Determine the (x, y) coordinate at the center of the cell enclosing the given text.  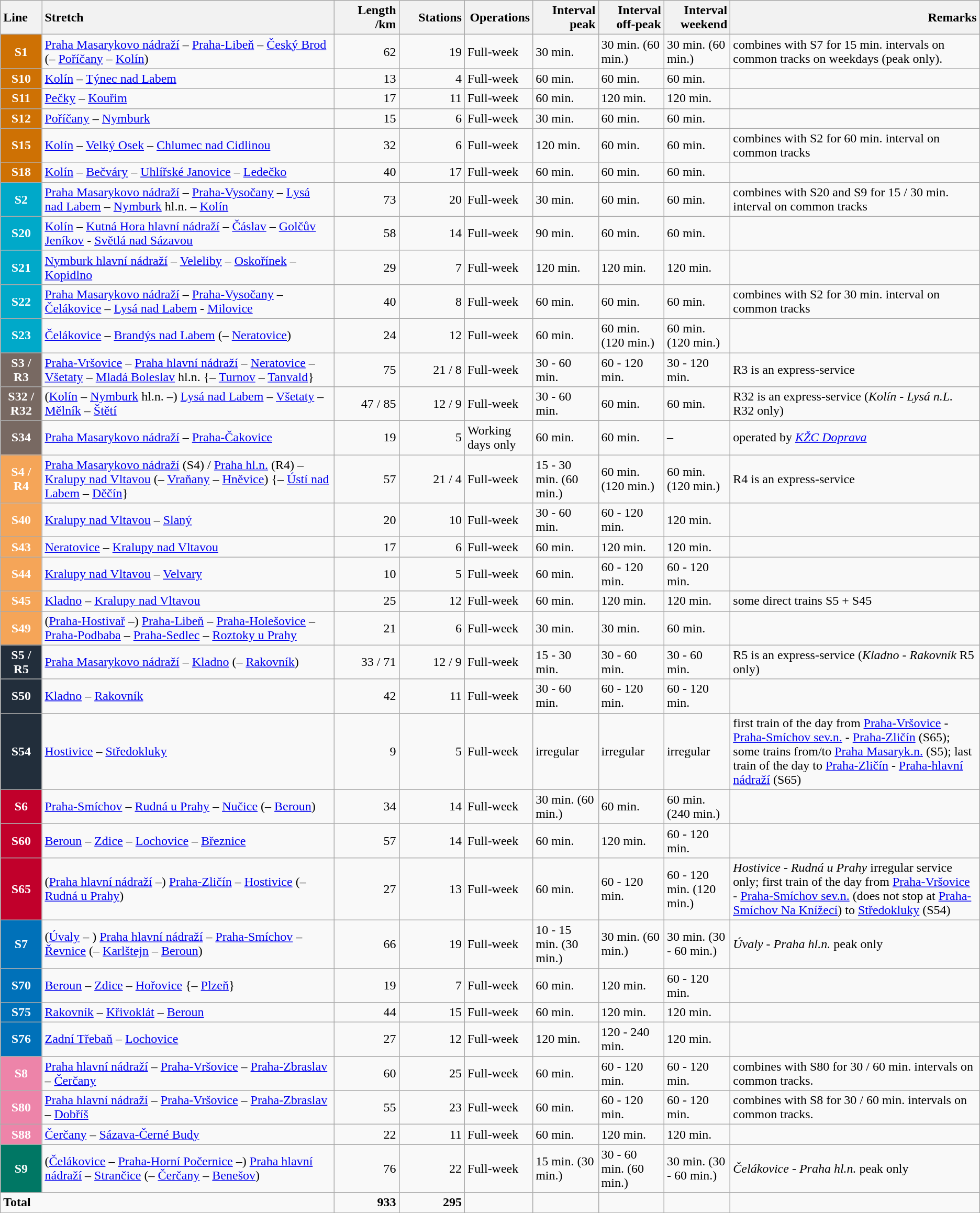
Praha-Smíchov – Rudná u Prahy – Nučice (– Beroun) (188, 806)
Praha Masarykovo nádraží (S4) / Praha hl.n. (R4) – Kralupy nad Vltavou (– Vraňany – Hněvice) {– Ústí nad Labem – Děčín} (188, 479)
S21 (21, 267)
60 (366, 1073)
10 - 15 min. (30 min.) (565, 944)
S88 (21, 1134)
Čelákovice - Praha hl.n. peak only (855, 1169)
Operations (498, 18)
933 (366, 1203)
S20 (21, 233)
Kolín – Velký Osek – Chlumec nad Cidlinou (188, 146)
S4 / R4 (21, 479)
R5 is an express-service (Kladno - Rakovník R5 only) (855, 662)
S80 (21, 1108)
S54 (21, 751)
44 (366, 1012)
Pečky – Kouřim (188, 98)
(Praha-Hostivař –) Praha-Libeň – Praha-Holešovice – Praha-Podbaba – Praha-Sedlec – Roztoky u Prahy (188, 628)
combines with S8 for 30 / 60 min. intervals on common tracks. (855, 1108)
S76 (21, 1040)
Interval peak (565, 18)
S22 (21, 302)
Hostivice – Středokluky (188, 751)
76 (366, 1169)
62 (366, 51)
Praha Masarykovo nádraží – Praha-Vysočany – Čelákovice – Lysá nad Labem - Milovice (188, 302)
60 min. (240 min.) (697, 806)
S2 (21, 199)
(Praha hlavní nádraží –) Praha-Zličín – Hostivice (– Rudná u Prahy) (188, 889)
32 (366, 146)
Kladno – Kralupy nad Vltavou (188, 601)
90 min. (565, 233)
21 / 8 (431, 370)
Kralupy nad Vltavou – Velvary (188, 574)
R4 is an express-service (855, 479)
60 - 120 min. (120 min.) (697, 889)
Poříčany – Nymburk (188, 118)
Praha Masarykovo nádraží – Praha-Vysočany – Lysá nad Labem – Nymburk hl.n. – Kolín (188, 199)
Line (21, 18)
S70 (21, 985)
S49 (21, 628)
23 (431, 1108)
Length/km (366, 18)
Praha Masarykovo nádraží – Kladno (– Rakovník) (188, 662)
47 / 85 (366, 404)
15 min. (30 min.) (565, 1169)
Rakovník – Křivoklát – Beroun (188, 1012)
Kralupy nad Vltavou – Slaný (188, 520)
S1 (21, 51)
S50 (21, 696)
Beroun – Zdice – Lochovice – Březnice (188, 841)
Čerčany – Sázava-Černé Budy (188, 1134)
S5 / R5 (21, 662)
30 - 60 min. (60 min.) (631, 1169)
S10 (21, 79)
29 (366, 267)
Praha Masarykovo nádraží – Praha-Libeň – Český Brod (– Poříčany – Kolín) (188, 51)
combines with S80 for 30 / 60 min. intervals on common tracks. (855, 1073)
55 (366, 1108)
combines with S2 for 60 min. interval on common tracks (855, 146)
Interval off-peak (631, 18)
combines with S20 and S9 for 15 / 30 min. interval on common tracks (855, 199)
Stretch (188, 18)
S60 (21, 841)
Working days only (498, 438)
S65 (21, 889)
R32 is an express-service (Kolín - Lysá n.L. R32 only) (855, 404)
Kladno – Rakovník (188, 696)
Nymburk hlavní nádraží – Veleliby – Oskořínek – Kopidlno (188, 267)
4 (431, 79)
34 (366, 806)
S7 (21, 944)
Kolín – Bečváry – Uhlířské Janovice – Ledečko (188, 172)
S34 (21, 438)
– (697, 438)
S43 (21, 547)
Interval weekend (697, 18)
S3 / R3 (21, 370)
some direct trains S5 + S45 (855, 601)
Kolín – Týnec nad Labem (188, 79)
30 - 120 min. (697, 370)
Praha Masarykovo nádraží – Praha-Čakovice (188, 438)
combines with S2 for 30 min. interval on common tracks (855, 302)
S11 (21, 98)
9 (366, 751)
Praha hlavní nádraží – Praha-Vršovice – Praha-Zbraslav – Dobříš (188, 1108)
R3 is an express-service (855, 370)
S6 (21, 806)
24 (366, 335)
21 / 4 (431, 479)
295 (431, 1203)
operated by KŽC Doprava (855, 438)
15 - 30 min. (565, 662)
73 (366, 199)
75 (366, 370)
15 - 30 min. (60 min.) (565, 479)
Neratovice – Kralupy nad Vltavou (188, 547)
21 (366, 628)
Kolín – Kutná Hora hlavní nádraží – Čáslav – Golčův Jeníkov - Světlá nad Sázavou (188, 233)
S45 (21, 601)
33 / 71 (366, 662)
Čelákovice – Brandýs nad Labem (– Neratovice) (188, 335)
S9 (21, 1169)
Beroun – Zdice – Hořovice {– Plzeň} (188, 985)
42 (366, 696)
Zadní Třebaň – Lochovice (188, 1040)
Total (168, 1203)
S40 (21, 520)
(Čelákovice – Praha-Horní Počernice –) Praha hlavní nádraží – Strančice (– Čerčany – Benešov) (188, 1169)
S44 (21, 574)
(Kolín – Nymburk hl.n. –) Lysá nad Labem – Všetaty – Mělník – Štětí (188, 404)
66 (366, 944)
Praha hlavní nádraží – Praha-Vršovice – Praha-Zbraslav – Čerčany (188, 1073)
S75 (21, 1012)
S15 (21, 146)
58 (366, 233)
120 - 240 min. (631, 1040)
(Úvaly – ) Praha hlavní nádraží – Praha-Smíchov – Řevnice (– Karlštejn – Beroun) (188, 944)
8 (431, 302)
S18 (21, 172)
S23 (21, 335)
Úvaly - Praha hl.n. peak only (855, 944)
S32 / R32 (21, 404)
combines with S7 for 15 min. intervals on common tracks on weekdays (peak only). (855, 51)
Remarks (855, 18)
S12 (21, 118)
Stations (431, 18)
S8 (21, 1073)
Praha-Vršovice – Praha hlavní nádraží – Neratovice – Všetaty – Mladá Boleslav hl.n. {– Turnov – Tanvald} (188, 370)
